Return the [x, y] coordinate for the center point of the cell that contains the specified text.  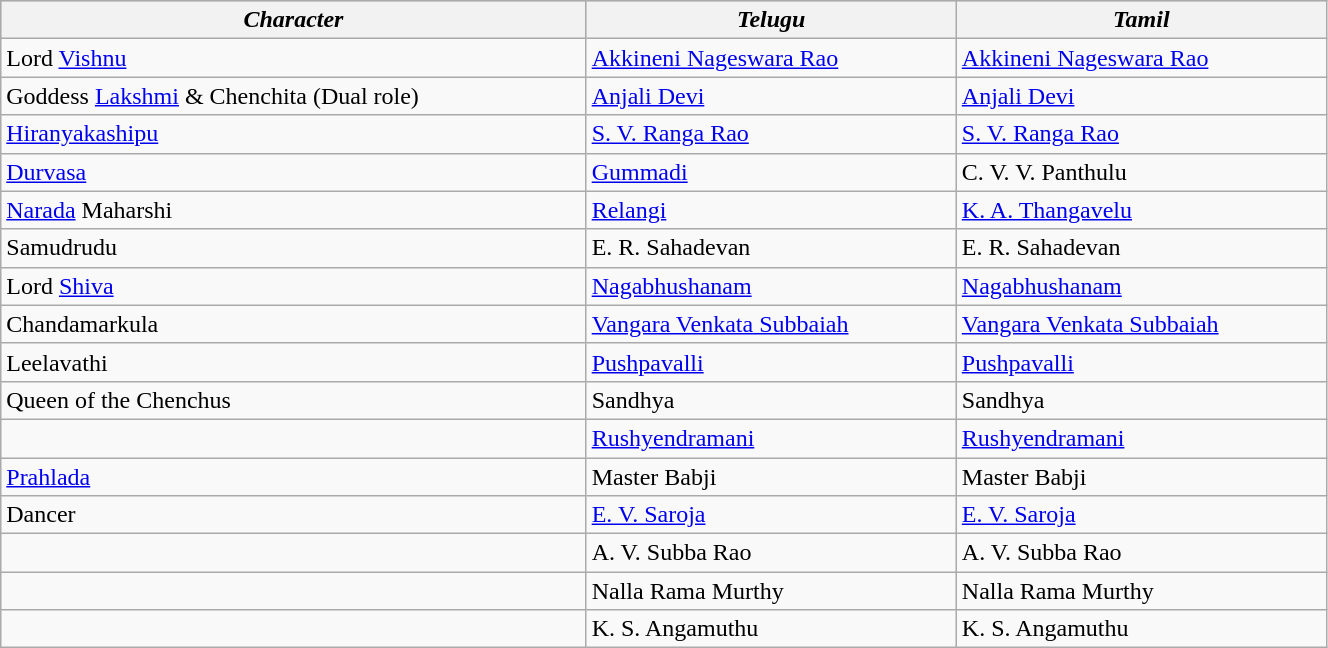
Chandamarkula [294, 324]
Lord Shiva [294, 286]
Samudrudu [294, 248]
Leelavathi [294, 362]
C. V. V. Panthulu [1141, 172]
K. A. Thangavelu [1141, 210]
Lord Vishnu [294, 58]
Queen of the Chenchus [294, 400]
Goddess Lakshmi & Chenchita (Dual role) [294, 96]
Telugu [771, 20]
Character [294, 20]
Dancer [294, 515]
Tamil [1141, 20]
Narada Maharshi [294, 210]
Gummadi [771, 172]
Prahlada [294, 477]
Durvasa [294, 172]
Relangi [771, 210]
Hiranyakashipu [294, 134]
